Output the [x, y] coordinate of the center of the cell containing the given text.  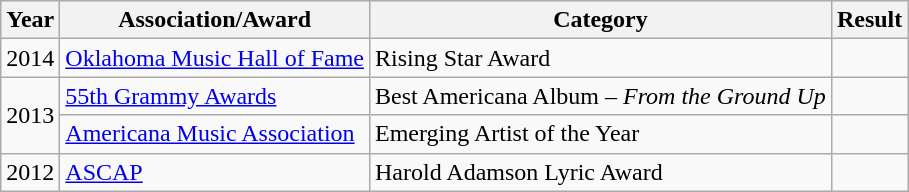
ASCAP [215, 172]
Rising Star Award [600, 58]
Category [600, 20]
Association/Award [215, 20]
2014 [30, 58]
Best Americana Album – From the Ground Up [600, 96]
Result [869, 20]
Emerging Artist of the Year [600, 134]
Year [30, 20]
Americana Music Association [215, 134]
Oklahoma Music Hall of Fame [215, 58]
Harold Adamson Lyric Award [600, 172]
2012 [30, 172]
2013 [30, 115]
55th Grammy Awards [215, 96]
